Search for the cell housing the specified text and yield its [X, Y] center coordinate. 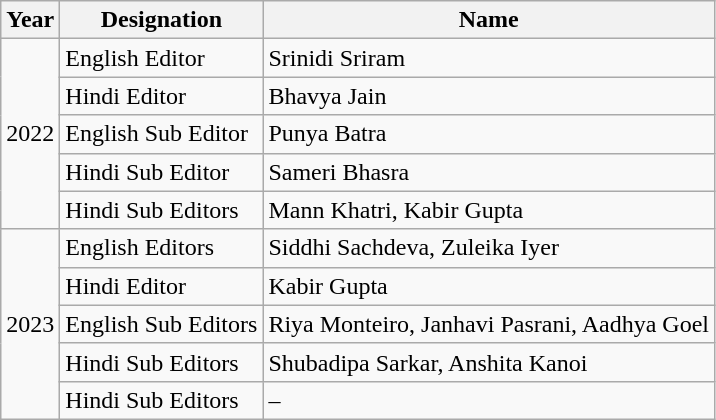
English Editors [162, 248]
Sameri Bhasra [489, 172]
Shubadipa Sarkar, Anshita Kanoi [489, 362]
2022 [30, 134]
English Sub Editors [162, 324]
Name [489, 20]
Riya Monteiro, Janhavi Pasrani, Aadhya Goel [489, 324]
Year [30, 20]
English Editor [162, 58]
English Sub Editor [162, 134]
2023 [30, 324]
Srinidi Sriram [489, 58]
Designation [162, 20]
Punya Batra [489, 134]
Bhavya Jain [489, 96]
Siddhi Sachdeva, Zuleika Iyer [489, 248]
Kabir Gupta [489, 286]
Hindi Sub Editor [162, 172]
– [489, 400]
Mann Khatri, Kabir Gupta [489, 210]
